Search for the cell housing the specified text and yield its [X, Y] center coordinate. 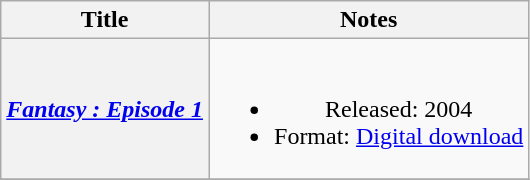
Notes [368, 20]
Title [105, 20]
Fantasy : Episode 1 [105, 109]
Released: 2004Format: Digital download [368, 109]
